For the text-containing cell, return its midpoint in (X, Y) coordinate format. 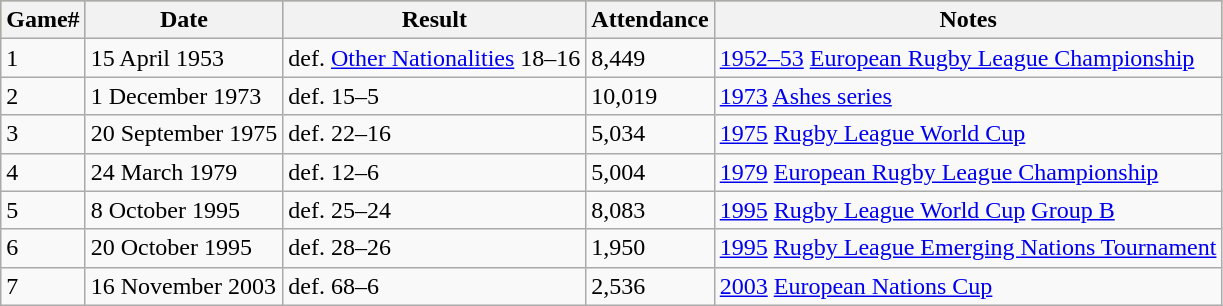
1 (43, 58)
5,034 (650, 134)
1952–53 European Rugby League Championship (968, 58)
20 October 1995 (184, 248)
def. 28–26 (434, 248)
def. Other Nationalities 18–16 (434, 58)
Game# (43, 20)
10,019 (650, 96)
1,950 (650, 248)
def. 68–6 (434, 286)
1979 European Rugby League Championship (968, 172)
1975 Rugby League World Cup (968, 134)
Notes (968, 20)
Attendance (650, 20)
4 (43, 172)
1995 Rugby League Emerging Nations Tournament (968, 248)
2,536 (650, 286)
def. 22–16 (434, 134)
1973 Ashes series (968, 96)
def. 25–24 (434, 210)
8,449 (650, 58)
8 October 1995 (184, 210)
2003 European Nations Cup (968, 286)
6 (43, 248)
16 November 2003 (184, 286)
2 (43, 96)
3 (43, 134)
1 December 1973 (184, 96)
Result (434, 20)
def. 12–6 (434, 172)
5 (43, 210)
8,083 (650, 210)
5,004 (650, 172)
1995 Rugby League World Cup Group B (968, 210)
24 March 1979 (184, 172)
def. 15–5 (434, 96)
Date (184, 20)
15 April 1953 (184, 58)
7 (43, 286)
20 September 1975 (184, 134)
